Scan for the cell matching the given text and deliver its (X, Y) coordinate at center. 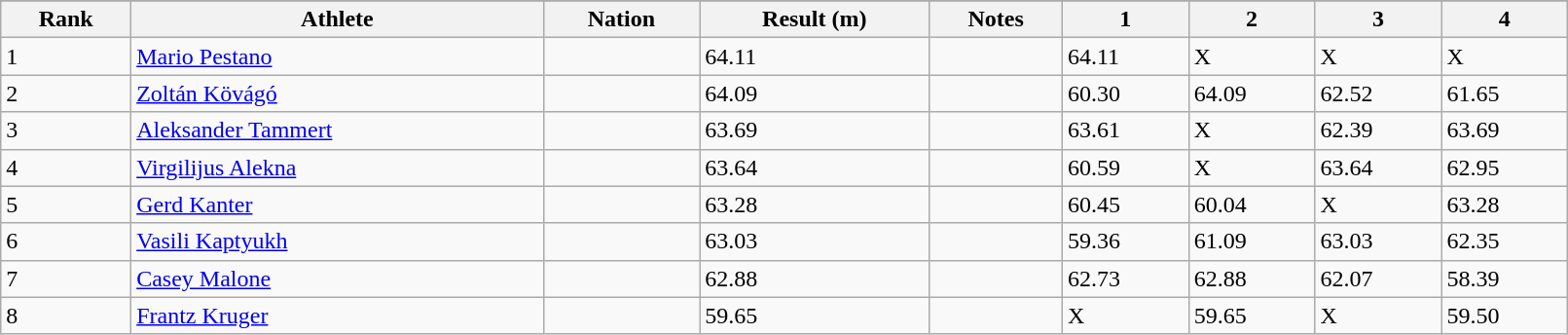
Rank (66, 19)
62.07 (1378, 279)
61.65 (1505, 93)
62.39 (1378, 130)
62.52 (1378, 93)
Zoltán Kövágó (337, 93)
58.39 (1505, 279)
Result (m) (815, 19)
61.09 (1252, 242)
62.95 (1505, 167)
62.35 (1505, 242)
60.45 (1125, 205)
Casey Malone (337, 279)
Notes (996, 19)
7 (66, 279)
Gerd Kanter (337, 205)
Vasili Kaptyukh (337, 242)
Athlete (337, 19)
Nation (621, 19)
60.04 (1252, 205)
59.50 (1505, 316)
6 (66, 242)
Frantz Kruger (337, 316)
8 (66, 316)
62.73 (1125, 279)
60.59 (1125, 167)
Virgilijus Alekna (337, 167)
Aleksander Tammert (337, 130)
Mario Pestano (337, 56)
5 (66, 205)
60.30 (1125, 93)
63.61 (1125, 130)
59.36 (1125, 242)
